Locate the cell with the specified text and output its [x, y] center coordinate. 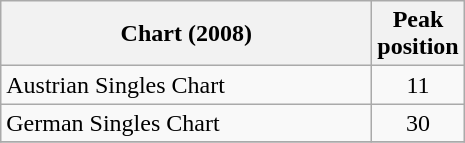
Peakposition [418, 34]
11 [418, 85]
Chart (2008) [186, 34]
German Singles Chart [186, 123]
30 [418, 123]
Austrian Singles Chart [186, 85]
